Output the [x, y] coordinate of the center of the cell containing the given text.  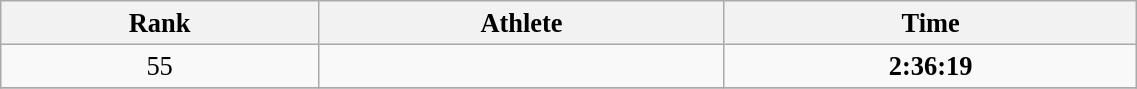
Rank [160, 22]
Time [930, 22]
2:36:19 [930, 66]
Athlete [521, 22]
55 [160, 66]
